Output the [x, y] coordinate of the center of the cell containing the given text.  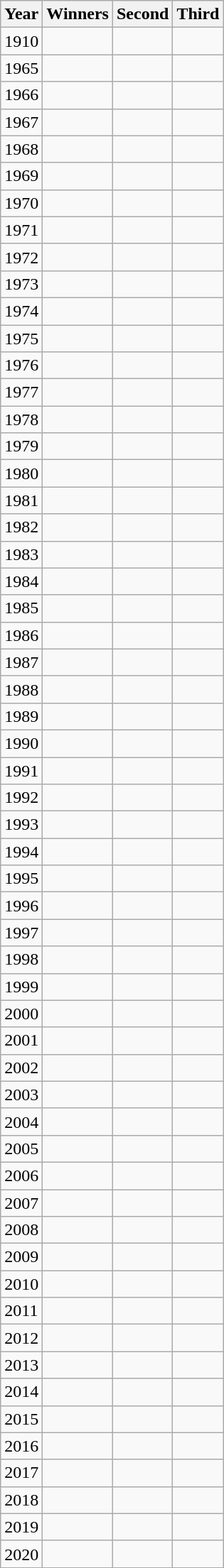
2003 [21, 1095]
1971 [21, 230]
1983 [21, 554]
2017 [21, 1473]
1975 [21, 339]
2014 [21, 1392]
Second [142, 14]
2011 [21, 1311]
1973 [21, 284]
1967 [21, 122]
2000 [21, 1014]
1986 [21, 635]
1985 [21, 608]
1994 [21, 852]
2001 [21, 1041]
1984 [21, 581]
1979 [21, 446]
Year [21, 14]
1992 [21, 798]
1966 [21, 95]
2020 [21, 1554]
1968 [21, 149]
1977 [21, 393]
1990 [21, 743]
1970 [21, 203]
1978 [21, 420]
2018 [21, 1500]
1969 [21, 176]
1982 [21, 527]
1965 [21, 68]
2015 [21, 1419]
2012 [21, 1338]
1976 [21, 366]
1997 [21, 933]
1974 [21, 311]
2005 [21, 1148]
2007 [21, 1203]
1995 [21, 879]
1981 [21, 500]
2006 [21, 1175]
1991 [21, 770]
1987 [21, 662]
2010 [21, 1284]
2008 [21, 1230]
2019 [21, 1527]
1972 [21, 257]
2002 [21, 1068]
2009 [21, 1257]
1996 [21, 906]
1998 [21, 960]
1993 [21, 825]
1910 [21, 41]
2016 [21, 1446]
1988 [21, 689]
1989 [21, 716]
2013 [21, 1365]
2004 [21, 1122]
Winners [78, 14]
1980 [21, 473]
Third [198, 14]
1999 [21, 987]
